Identify which cell holds the provided text, then report its (x, y) central coordinate. 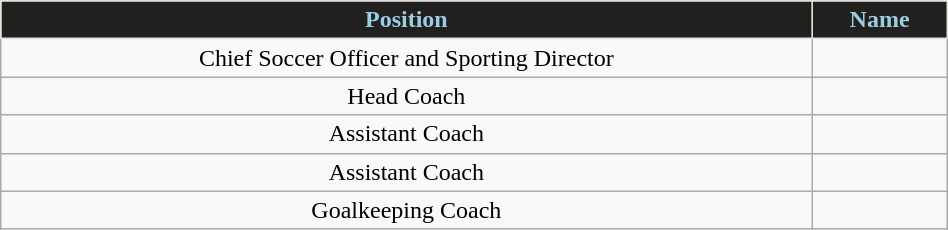
Position (406, 20)
Goalkeeping Coach (406, 210)
Chief Soccer Officer and Sporting Director (406, 58)
Head Coach (406, 96)
Name (880, 20)
